Identify which cell holds the provided text, then report its (X, Y) central coordinate. 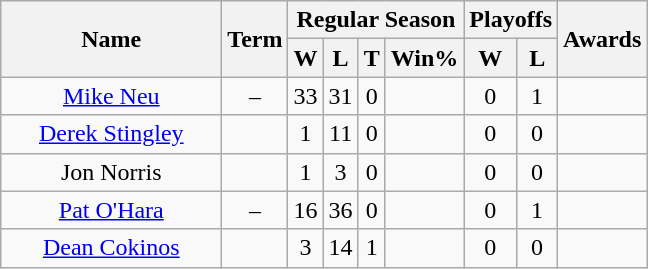
14 (340, 248)
31 (340, 96)
33 (306, 96)
36 (340, 210)
Pat O'Hara (112, 210)
Mike Neu (112, 96)
Playoffs (511, 20)
T (372, 58)
Win% (424, 58)
Awards (602, 39)
Regular Season (376, 20)
Dean Cokinos (112, 248)
16 (306, 210)
Derek Stingley (112, 134)
Term (255, 39)
11 (340, 134)
Jon Norris (112, 172)
Name (112, 39)
